Scan for the cell matching the given text and deliver its [X, Y] coordinate at center. 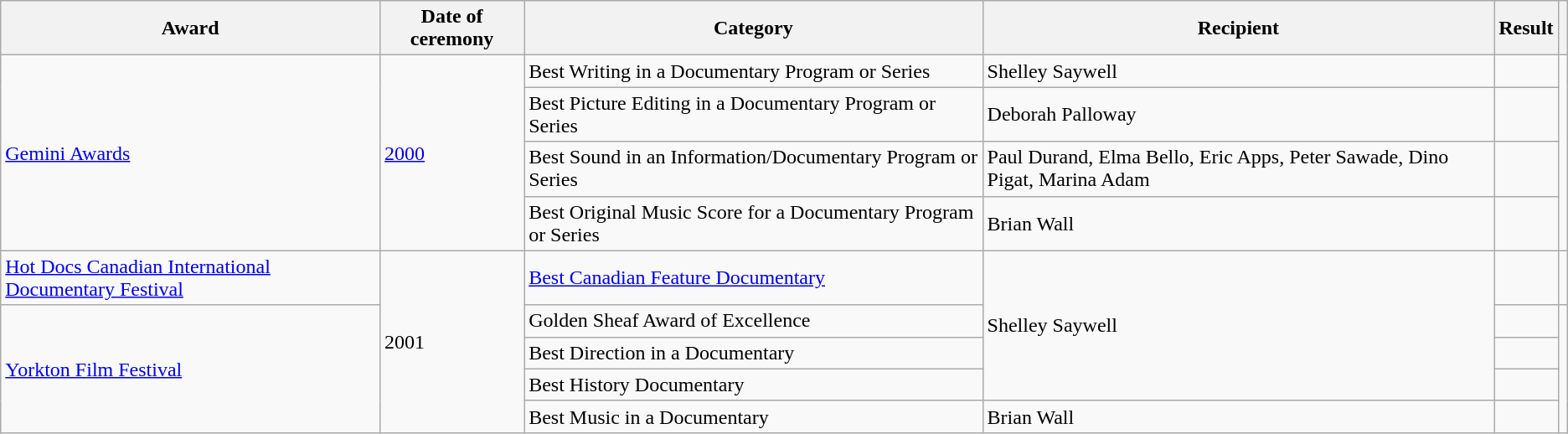
Result [1526, 28]
Recipient [1238, 28]
Paul Durand, Elma Bello, Eric Apps, Peter Sawade, Dino Pigat, Marina Adam [1238, 169]
Best Canadian Feature Documentary [754, 278]
Category [754, 28]
Best Picture Editing in a Documentary Program or Series [754, 114]
2000 [452, 152]
Best Sound in an Information/Documentary Program or Series [754, 169]
2001 [452, 342]
Gemini Awards [191, 152]
Hot Docs Canadian International Documentary Festival [191, 278]
Yorkton Film Festival [191, 369]
Best Original Music Score for a Documentary Program or Series [754, 223]
Best Direction in a Documentary [754, 353]
Date of ceremony [452, 28]
Best Music in a Documentary [754, 416]
Deborah Palloway [1238, 114]
Best History Documentary [754, 385]
Best Writing in a Documentary Program or Series [754, 71]
Golden Sheaf Award of Excellence [754, 321]
Award [191, 28]
